Capture the cell that displays the provided text and extract its [X, Y] central coordinate. 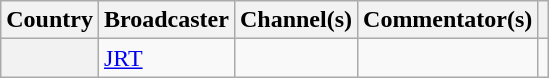
Channel(s) [296, 20]
JRT [166, 58]
Commentator(s) [448, 20]
Broadcaster [166, 20]
Country [50, 20]
